Output the (x, y) coordinate of the center of the cell containing the given text.  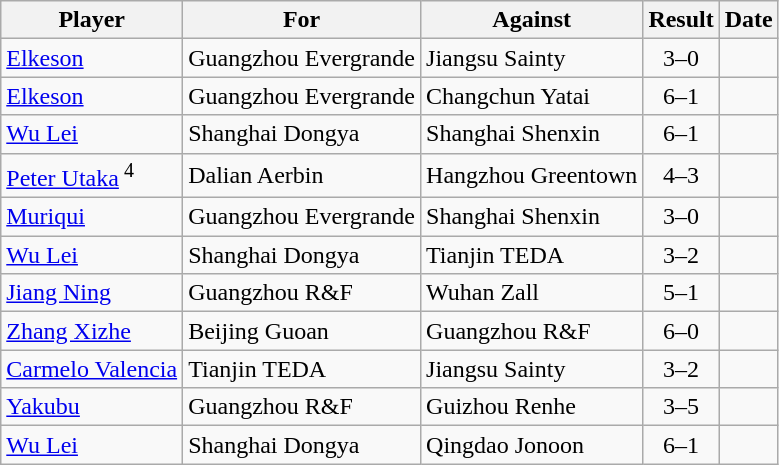
Yakubu (92, 407)
Wuhan Zall (532, 293)
5–1 (681, 293)
Hangzhou Greentown (532, 176)
Changchun Yatai (532, 96)
Date (748, 20)
Muriqui (92, 217)
Against (532, 20)
For (302, 20)
6–0 (681, 331)
Peter Utaka 4 (92, 176)
Dalian Aerbin (302, 176)
Player (92, 20)
Beijing Guoan (302, 331)
Qingdao Jonoon (532, 445)
Jiang Ning (92, 293)
Zhang Xizhe (92, 331)
4–3 (681, 176)
Result (681, 20)
Guizhou Renhe (532, 407)
Carmelo Valencia (92, 369)
3–5 (681, 407)
